For the text-containing cell, return its midpoint in (X, Y) coordinate format. 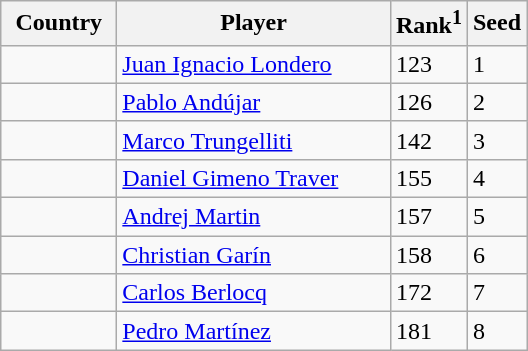
Pablo Andújar (254, 102)
Country (59, 24)
172 (428, 293)
Daniel Gimeno Traver (254, 178)
1 (496, 64)
Andrej Martin (254, 217)
Christian Garín (254, 255)
Seed (496, 24)
5 (496, 217)
157 (428, 217)
4 (496, 178)
Rank1 (428, 24)
155 (428, 178)
Juan Ignacio Londero (254, 64)
181 (428, 331)
158 (428, 255)
8 (496, 331)
Pedro Martínez (254, 331)
3 (496, 140)
Player (254, 24)
Carlos Berlocq (254, 293)
2 (496, 102)
Marco Trungelliti (254, 140)
142 (428, 140)
123 (428, 64)
7 (496, 293)
6 (496, 255)
126 (428, 102)
